Scan for the cell matching the given text and deliver its (x, y) coordinate at center. 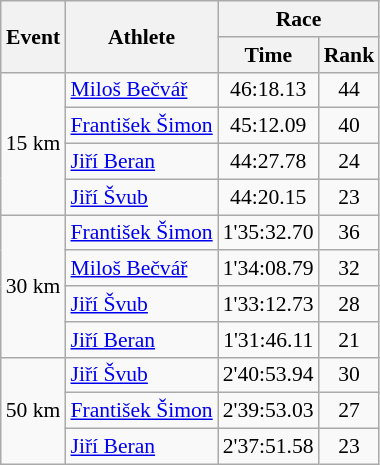
1'31:46.11 (268, 340)
28 (350, 304)
Athlete (141, 36)
Event (34, 36)
46:18.13 (268, 90)
27 (350, 411)
30 (350, 375)
45:12.09 (268, 126)
50 km (34, 410)
Race (299, 19)
1'33:12.73 (268, 304)
44 (350, 90)
15 km (34, 143)
44:27.78 (268, 162)
24 (350, 162)
2'40:53.94 (268, 375)
21 (350, 340)
1'35:32.70 (268, 233)
2'39:53.03 (268, 411)
32 (350, 269)
Rank (350, 55)
Time (268, 55)
2'37:51.58 (268, 447)
1'34:08.79 (268, 269)
44:20.15 (268, 197)
30 km (34, 286)
36 (350, 233)
40 (350, 126)
